Provide the (x, y) coordinate of the cell's center where the given text is located.  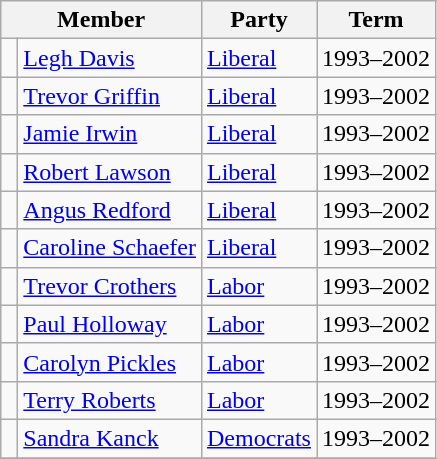
Member (102, 20)
Angus Redford (110, 210)
Term (376, 20)
Robert Lawson (110, 172)
Terry Roberts (110, 400)
Party (258, 20)
Legh Davis (110, 58)
Sandra Kanck (110, 438)
Trevor Crothers (110, 286)
Democrats (258, 438)
Caroline Schaefer (110, 248)
Carolyn Pickles (110, 362)
Trevor Griffin (110, 96)
Jamie Irwin (110, 134)
Paul Holloway (110, 324)
